Find where the given text appears and provide that cell's center as [x, y] coordinate. 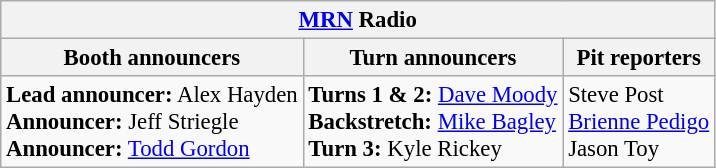
MRN Radio [358, 20]
Steve PostBrienne PedigoJason Toy [639, 122]
Turn announcers [433, 58]
Booth announcers [152, 58]
Pit reporters [639, 58]
Lead announcer: Alex HaydenAnnouncer: Jeff StriegleAnnouncer: Todd Gordon [152, 122]
Turns 1 & 2: Dave MoodyBackstretch: Mike BagleyTurn 3: Kyle Rickey [433, 122]
